From the cell containing the given text, extract its center point as (x, y) coordinate. 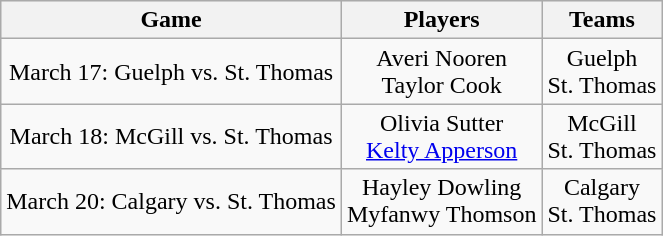
McGillSt. Thomas (602, 136)
Hayley DowlingMyfanwy Thomson (442, 202)
Averi NoorenTaylor Cook (442, 72)
Teams (602, 20)
Game (172, 20)
March 20: Calgary vs. St. Thomas (172, 202)
Olivia SutterKelty Apperson (442, 136)
March 17: Guelph vs. St. Thomas (172, 72)
March 18: McGill vs. St. Thomas (172, 136)
Players (442, 20)
GuelphSt. Thomas (602, 72)
CalgarySt. Thomas (602, 202)
